Provide the (X, Y) coordinate of the cell's center where the given text is located.  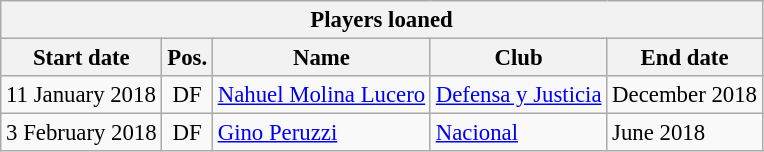
December 2018 (684, 95)
Gino Peruzzi (321, 133)
Start date (82, 58)
Defensa y Justicia (518, 95)
End date (684, 58)
June 2018 (684, 133)
Nacional (518, 133)
Nahuel Molina Lucero (321, 95)
3 February 2018 (82, 133)
Players loaned (382, 20)
11 January 2018 (82, 95)
Pos. (187, 58)
Club (518, 58)
Name (321, 58)
